Scan for the cell matching the given text and deliver its (X, Y) coordinate at center. 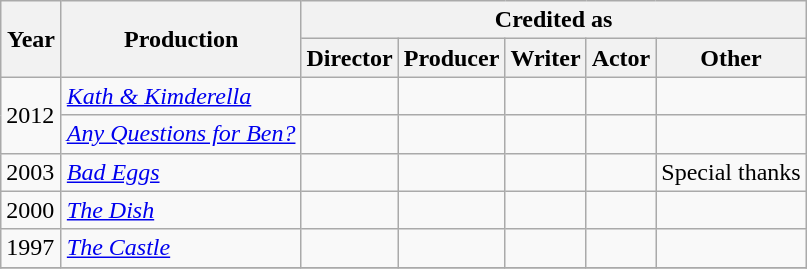
Writer (546, 58)
Kath & Kimderella (181, 96)
The Dish (181, 210)
2012 (32, 115)
Director (350, 58)
Year (32, 39)
Special thanks (731, 172)
Producer (452, 58)
Other (731, 58)
Credited as (554, 20)
Bad Eggs (181, 172)
Actor (621, 58)
2003 (32, 172)
2000 (32, 210)
1997 (32, 248)
Any Questions for Ben? (181, 134)
Production (181, 39)
The Castle (181, 248)
